Provide the (X, Y) coordinate of the cell's center where the given text is located.  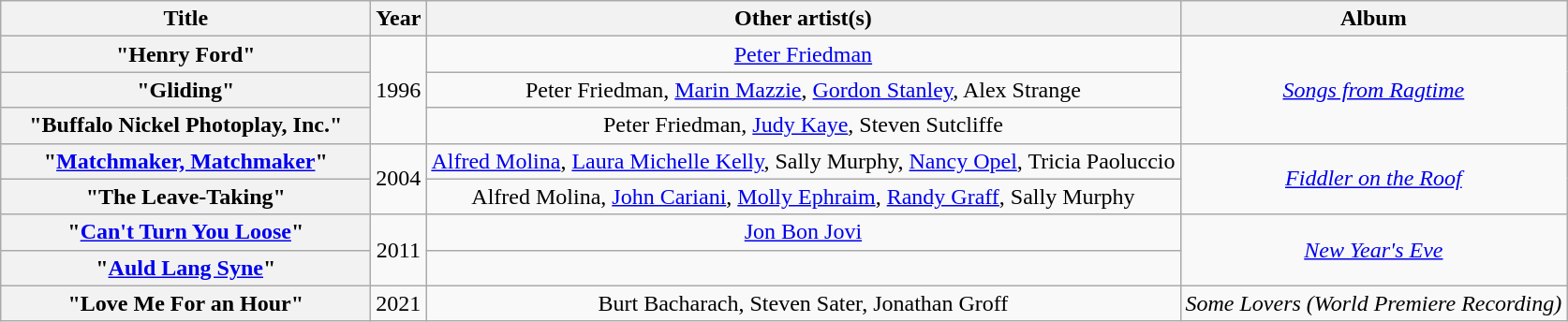
Alfred Molina, Laura Michelle Kelly, Sally Murphy, Nancy Opel, Tricia Paoluccio (804, 161)
"Buffalo Nickel Photoplay, Inc." (185, 125)
Year (399, 19)
Album (1373, 19)
"Can't Turn You Loose" (185, 232)
Songs from Ragtime (1373, 90)
Alfred Molina, John Cariani, Molly Ephraim, Randy Graff, Sally Murphy (804, 197)
Title (185, 19)
2004 (399, 179)
Burt Bacharach, Steven Sater, Jonathan Groff (804, 303)
Peter Friedman, Judy Kaye, Steven Sutcliffe (804, 125)
"The Leave-Taking" (185, 197)
"Love Me For an Hour" (185, 303)
Peter Friedman, Marin Mazzie, Gordon Stanley, Alex Strange (804, 90)
Some Lovers (World Premiere Recording) (1373, 303)
"Henry Ford" (185, 54)
1996 (399, 90)
Other artist(s) (804, 19)
"Auld Lang Syne" (185, 268)
Fiddler on the Roof (1373, 179)
2021 (399, 303)
Peter Friedman (804, 54)
New Year's Eve (1373, 250)
Jon Bon Jovi (804, 232)
"Matchmaker, Matchmaker" (185, 161)
"Gliding" (185, 90)
2011 (399, 250)
